Search for the cell housing the specified text and yield its [x, y] center coordinate. 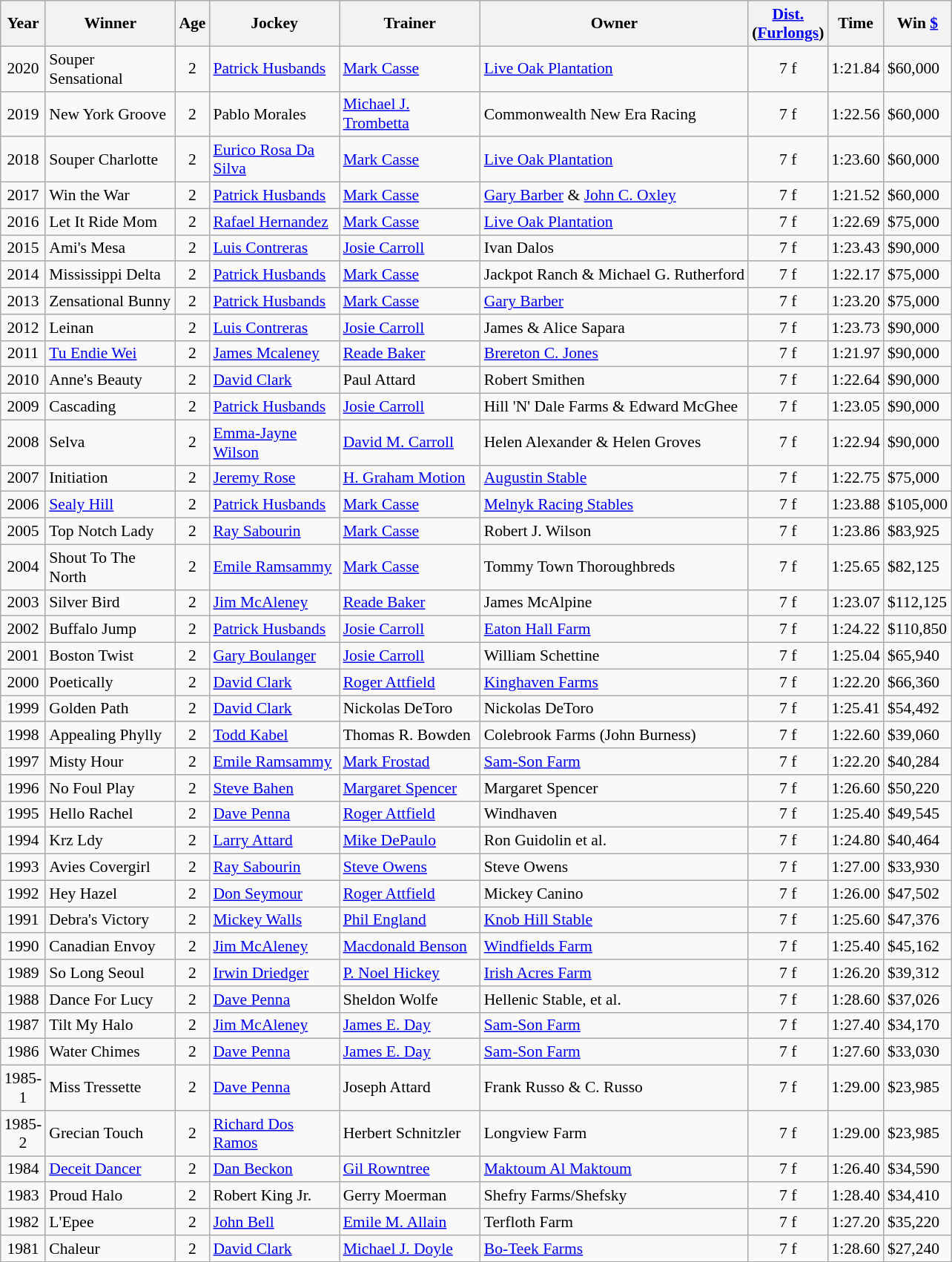
1:24.22 [856, 630]
1998 [23, 736]
Michael J. Trombetta [410, 114]
Let It Ride Mom [110, 222]
Dist. (Furlongs) [787, 24]
Zensational Bunny [110, 301]
James Mcaleney [274, 354]
Frank Russo & C. Russo [614, 1088]
1984 [23, 1169]
Terfloth Farm [614, 1222]
1988 [23, 1000]
L'Epee [110, 1222]
$50,220 [918, 788]
1983 [23, 1196]
$39,312 [918, 973]
2000 [23, 682]
Hellenic Stable, et al. [614, 1000]
1:26.00 [856, 893]
1986 [23, 1052]
1:27.40 [856, 1025]
1985-1 [23, 1088]
Commonwealth New Era Racing [614, 114]
1:21.97 [856, 354]
$82,125 [918, 566]
$34,590 [918, 1169]
1995 [23, 814]
Selva [110, 442]
1:22.60 [856, 736]
2006 [23, 505]
Top Notch Lady [110, 532]
Cascading [110, 407]
Appealing Phylly [110, 736]
Grecian Touch [110, 1133]
1:22.69 [856, 222]
Avies Covergirl [110, 868]
Eurico Rosa Da Silva [274, 160]
2001 [23, 656]
Souper Sensational [110, 68]
1:22.17 [856, 275]
Owner [614, 24]
$39,060 [918, 736]
2009 [23, 407]
Tu Endie Wei [110, 354]
$34,170 [918, 1025]
1:25.60 [856, 920]
James & Alice Sapara [614, 328]
Trainer [410, 24]
Miss Tressette [110, 1088]
2014 [23, 275]
Maktoum Al Maktoum [614, 1169]
Pablo Morales [274, 114]
Melnyk Racing Stables [614, 505]
1:27.20 [856, 1222]
$110,850 [918, 630]
1:27.60 [856, 1052]
1:23.20 [856, 301]
1:25.65 [856, 566]
1:26.20 [856, 973]
2017 [23, 196]
Boston Twist [110, 656]
2008 [23, 442]
Richard Dos Ramos [274, 1133]
Joseph Attard [410, 1088]
1:24.80 [856, 841]
$27,240 [918, 1249]
Todd Kabel [274, 736]
2012 [23, 328]
Time [856, 24]
1:23.60 [856, 160]
Hello Rachel [110, 814]
Hey Hazel [110, 893]
2005 [23, 532]
Jackpot Ranch & Michael G. Rutherford [614, 275]
1992 [23, 893]
1989 [23, 973]
1:22.94 [856, 442]
Winner [110, 24]
Robert King Jr. [274, 1196]
Win $ [918, 24]
Augustin Stable [614, 478]
$112,125 [918, 603]
Jeremy Rose [274, 478]
Paul Attard [410, 380]
$47,502 [918, 893]
1985-2 [23, 1133]
$33,930 [918, 868]
Bo-Teek Farms [614, 1249]
2010 [23, 380]
2004 [23, 566]
Brereton C. Jones [614, 354]
Irwin Driedger [274, 973]
Mickey Walls [274, 920]
Chaleur [110, 1249]
Mike DePaulo [410, 841]
Year [23, 24]
2007 [23, 478]
2016 [23, 222]
Irish Acres Farm [614, 973]
2013 [23, 301]
Hill 'N' Dale Farms & Edward McGhee [614, 407]
Mickey Canino [614, 893]
$47,376 [918, 920]
Tommy Town Thoroughbreds [614, 566]
John Bell [274, 1222]
William Schettine [614, 656]
Emile M. Allain [410, 1222]
Jockey [274, 24]
Kinghaven Farms [614, 682]
1997 [23, 762]
New York Groove [110, 114]
Ron Guidolin et al. [614, 841]
Ivan Dalos [614, 248]
1:23.86 [856, 532]
Gil Rowntree [410, 1169]
$40,464 [918, 841]
1:23.07 [856, 603]
1:27.00 [856, 868]
Sealy Hill [110, 505]
1981 [23, 1249]
Gary Barber [614, 301]
Krz Ldy [110, 841]
2020 [23, 68]
1:25.04 [856, 656]
$34,410 [918, 1196]
Ami's Mesa [110, 248]
Thomas R. Bowden [410, 736]
1:22.64 [856, 380]
Leinan [110, 328]
1994 [23, 841]
Dance For Lucy [110, 1000]
1982 [23, 1222]
Gary Barber & John C. Oxley [614, 196]
2003 [23, 603]
Windhaven [614, 814]
1999 [23, 709]
2011 [23, 354]
Dan Beckon [274, 1169]
Eaton Hall Farm [614, 630]
Mississippi Delta [110, 275]
Proud Halo [110, 1196]
2019 [23, 114]
$35,220 [918, 1222]
Debra's Victory [110, 920]
So Long Seoul [110, 973]
1:25.41 [856, 709]
Colebrook Farms (John Burness) [614, 736]
$49,545 [918, 814]
Mark Frostad [410, 762]
Canadian Envoy [110, 947]
1:23.73 [856, 328]
Sheldon Wolfe [410, 1000]
Gerry Moerman [410, 1196]
Souper Charlotte [110, 160]
Water Chimes [110, 1052]
Anne's Beauty [110, 380]
James McAlpine [614, 603]
1993 [23, 868]
1:21.84 [856, 68]
$54,492 [918, 709]
2002 [23, 630]
Emma-Jayne Wilson [274, 442]
$37,026 [918, 1000]
$105,000 [918, 505]
1:26.40 [856, 1169]
$45,162 [918, 947]
Phil England [410, 920]
Misty Hour [110, 762]
Don Seymour [274, 893]
1:28.40 [856, 1196]
Tilt My Halo [110, 1025]
David M. Carroll [410, 442]
Buffalo Jump [110, 630]
Longview Farm [614, 1133]
Steve Bahen [274, 788]
1:23.43 [856, 248]
P. Noel Hickey [410, 973]
1:23.88 [856, 505]
1:22.56 [856, 114]
1:22.75 [856, 478]
2015 [23, 248]
Deceit Dancer [110, 1169]
$65,940 [918, 656]
Poetically [110, 682]
Robert Smithen [614, 380]
1:26.60 [856, 788]
Win the War [110, 196]
1991 [23, 920]
Helen Alexander & Helen Groves [614, 442]
Shefry Farms/Shefsky [614, 1196]
$83,925 [918, 532]
1:21.52 [856, 196]
Shout To The North [110, 566]
Michael J. Doyle [410, 1249]
1996 [23, 788]
Knob Hill Stable [614, 920]
Rafael Hernandez [274, 222]
$33,030 [918, 1052]
No Foul Play [110, 788]
Gary Boulanger [274, 656]
Larry Attard [274, 841]
Age [192, 24]
$66,360 [918, 682]
Golden Path [110, 709]
1990 [23, 947]
Herbert Schnitzler [410, 1133]
2018 [23, 160]
$40,284 [918, 762]
H. Graham Motion [410, 478]
1:23.05 [856, 407]
1987 [23, 1025]
Robert J. Wilson [614, 532]
Macdonald Benson [410, 947]
Windfields Farm [614, 947]
Silver Bird [110, 603]
Initiation [110, 478]
